From the cell containing the given text, extract its center point as (x, y) coordinate. 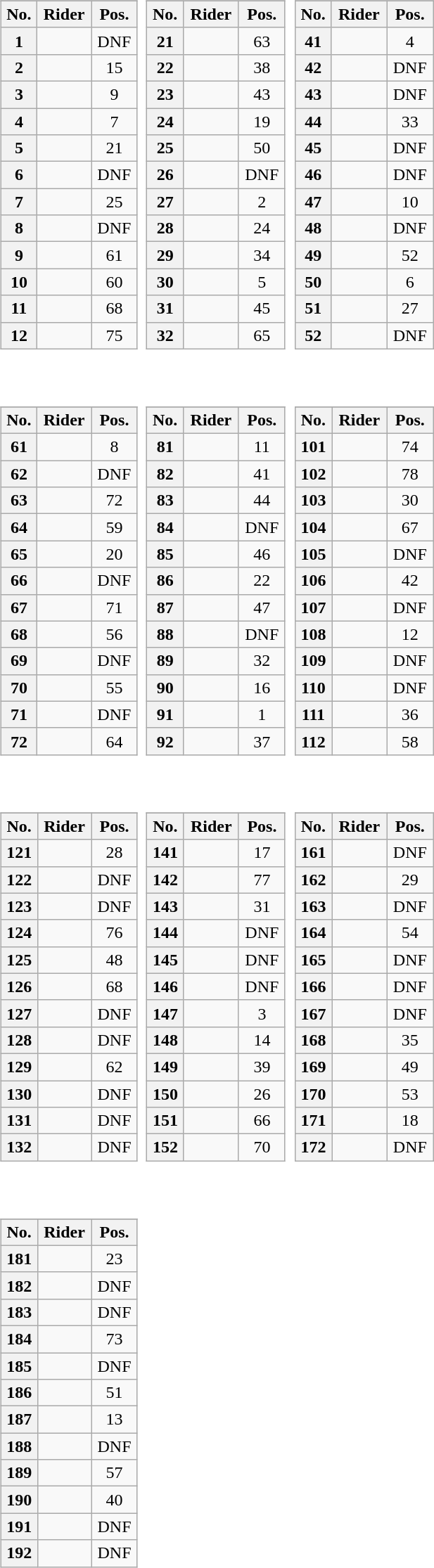
130 (19, 1093)
No. Rider Pos. 141 17 142 77 143 31 144 DNF 145 DNF 146 DNF 147 3 148 14 149 39 150 26 151 66 152 70 (218, 977)
109 (314, 661)
35 (410, 1040)
150 (166, 1093)
172 (314, 1148)
81 (165, 447)
141 (166, 853)
167 (314, 1013)
104 (314, 527)
57 (114, 1473)
19 (262, 122)
38 (262, 68)
127 (19, 1013)
59 (114, 527)
161 (314, 853)
122 (19, 880)
111 (314, 714)
76 (114, 933)
102 (314, 474)
40 (114, 1500)
171 (314, 1121)
188 (19, 1446)
112 (314, 741)
121 (19, 853)
17 (262, 853)
15 (114, 68)
37 (262, 741)
73 (114, 1339)
78 (410, 474)
105 (314, 554)
92 (165, 741)
186 (19, 1393)
74 (410, 447)
164 (314, 933)
146 (166, 987)
39 (262, 1067)
69 (18, 661)
90 (165, 688)
132 (19, 1148)
86 (165, 581)
54 (410, 933)
16 (262, 688)
185 (19, 1366)
162 (314, 880)
84 (165, 527)
170 (314, 1093)
36 (410, 714)
143 (166, 906)
89 (165, 661)
82 (165, 474)
169 (314, 1067)
190 (19, 1500)
85 (165, 554)
192 (19, 1553)
88 (165, 634)
145 (166, 960)
56 (114, 634)
53 (410, 1093)
151 (166, 1121)
184 (19, 1339)
166 (314, 987)
34 (262, 255)
83 (165, 501)
101 (314, 447)
183 (19, 1312)
77 (262, 880)
142 (166, 880)
108 (314, 634)
110 (314, 688)
13 (114, 1420)
165 (314, 960)
20 (114, 554)
75 (114, 335)
103 (314, 501)
No. Rider Pos. 81 11 82 41 83 44 84 DNF 85 46 86 22 87 47 88 DNF 89 32 90 16 91 1 92 37 (218, 571)
147 (166, 1013)
18 (410, 1121)
187 (19, 1420)
87 (165, 608)
58 (410, 741)
124 (19, 933)
144 (166, 933)
189 (19, 1473)
182 (19, 1285)
191 (19, 1527)
106 (314, 581)
107 (314, 608)
60 (114, 282)
181 (19, 1259)
33 (410, 122)
126 (19, 987)
168 (314, 1040)
125 (19, 960)
163 (314, 906)
91 (165, 714)
123 (19, 906)
131 (19, 1121)
14 (262, 1040)
129 (19, 1067)
128 (19, 1040)
148 (166, 1040)
55 (114, 688)
149 (166, 1067)
152 (166, 1148)
